Search for the cell housing the specified text and yield its [X, Y] center coordinate. 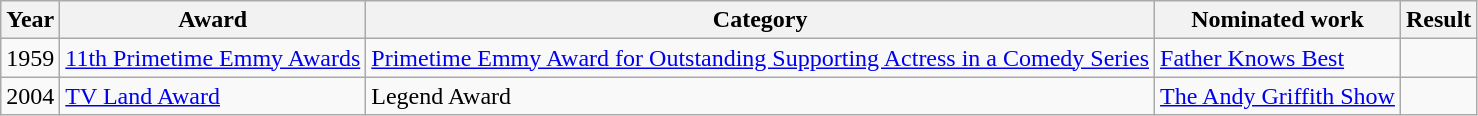
Father Knows Best [1278, 58]
The Andy Griffith Show [1278, 96]
2004 [30, 96]
Legend Award [760, 96]
Primetime Emmy Award for Outstanding Supporting Actress in a Comedy Series [760, 58]
1959 [30, 58]
Year [30, 20]
Nominated work [1278, 20]
Award [213, 20]
11th Primetime Emmy Awards [213, 58]
Category [760, 20]
TV Land Award [213, 96]
Result [1438, 20]
